Pinpoint the cell where the given text exists, returning its [X, Y] midpoint coordinate. 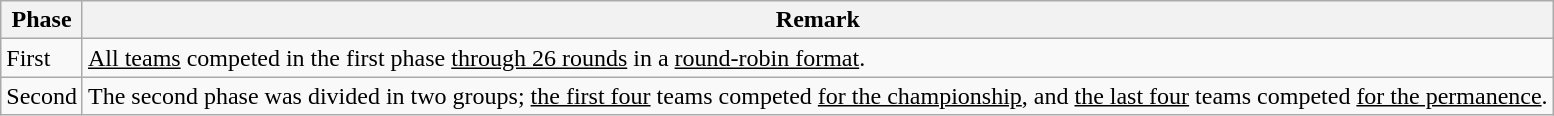
All teams competed in the first phase through 26 rounds in a round-robin format. [818, 58]
Second [42, 96]
The second phase was divided in two groups; the first four teams competed for the championship, and the last four teams competed for the permanence. [818, 96]
First [42, 58]
Remark [818, 20]
Phase [42, 20]
